Provide the [x, y] coordinate of the cell's center where the given text is located.  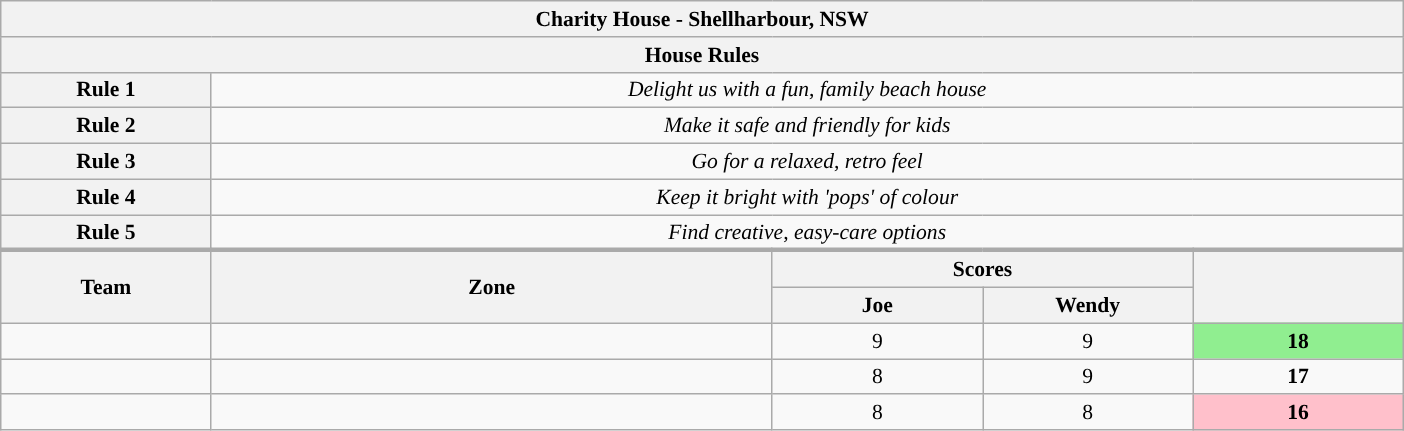
17 [1298, 377]
Zone [492, 288]
Make it safe and friendly for kids [807, 126]
Delight us with a fun, family beach house [807, 90]
Joe [877, 306]
Charity House - Shellharbour, NSW [702, 19]
Wendy [1087, 306]
Find creative, easy-care options [807, 233]
Rule 4 [106, 197]
Rule 2 [106, 126]
18 [1298, 341]
Keep it bright with 'pops' of colour [807, 197]
Scores [982, 270]
Rule 5 [106, 233]
Team [106, 288]
Rule 1 [106, 90]
House Rules [702, 55]
16 [1298, 413]
Rule 3 [106, 162]
Go for a relaxed, retro feel [807, 162]
